From the cell containing the given text, extract its center point as (X, Y) coordinate. 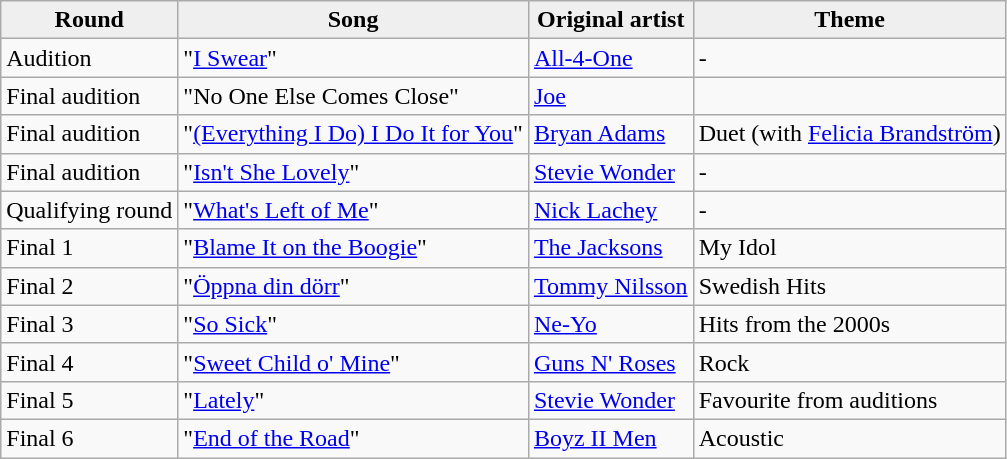
Qualifying round (90, 210)
Favourite from auditions (850, 400)
Final 2 (90, 286)
"Lately" (354, 400)
"I Swear" (354, 58)
Bryan Adams (610, 134)
Final 3 (90, 324)
Final 6 (90, 438)
Boyz II Men (610, 438)
Guns N' Roses (610, 362)
"Sweet Child o' Mine" (354, 362)
"End of the Road" (354, 438)
Final 1 (90, 248)
"So Sick" (354, 324)
Theme (850, 20)
Final 5 (90, 400)
"What's Left of Me" (354, 210)
"Blame It on the Boogie" (354, 248)
Duet (with Felicia Brandström) (850, 134)
The Jacksons (610, 248)
"(Everything I Do) I Do It for You" (354, 134)
Acoustic (850, 438)
"No One Else Comes Close" (354, 96)
Round (90, 20)
Final 4 (90, 362)
"Öppna din dörr" (354, 286)
Audition (90, 58)
All-4-One (610, 58)
Rock (850, 362)
Nick Lachey (610, 210)
Joe (610, 96)
My Idol (850, 248)
Original artist (610, 20)
Song (354, 20)
Tommy Nilsson (610, 286)
Hits from the 2000s (850, 324)
"Isn't She Lovely" (354, 172)
Swedish Hits (850, 286)
Ne-Yo (610, 324)
